Scan for the cell matching the given text and deliver its [x, y] coordinate at center. 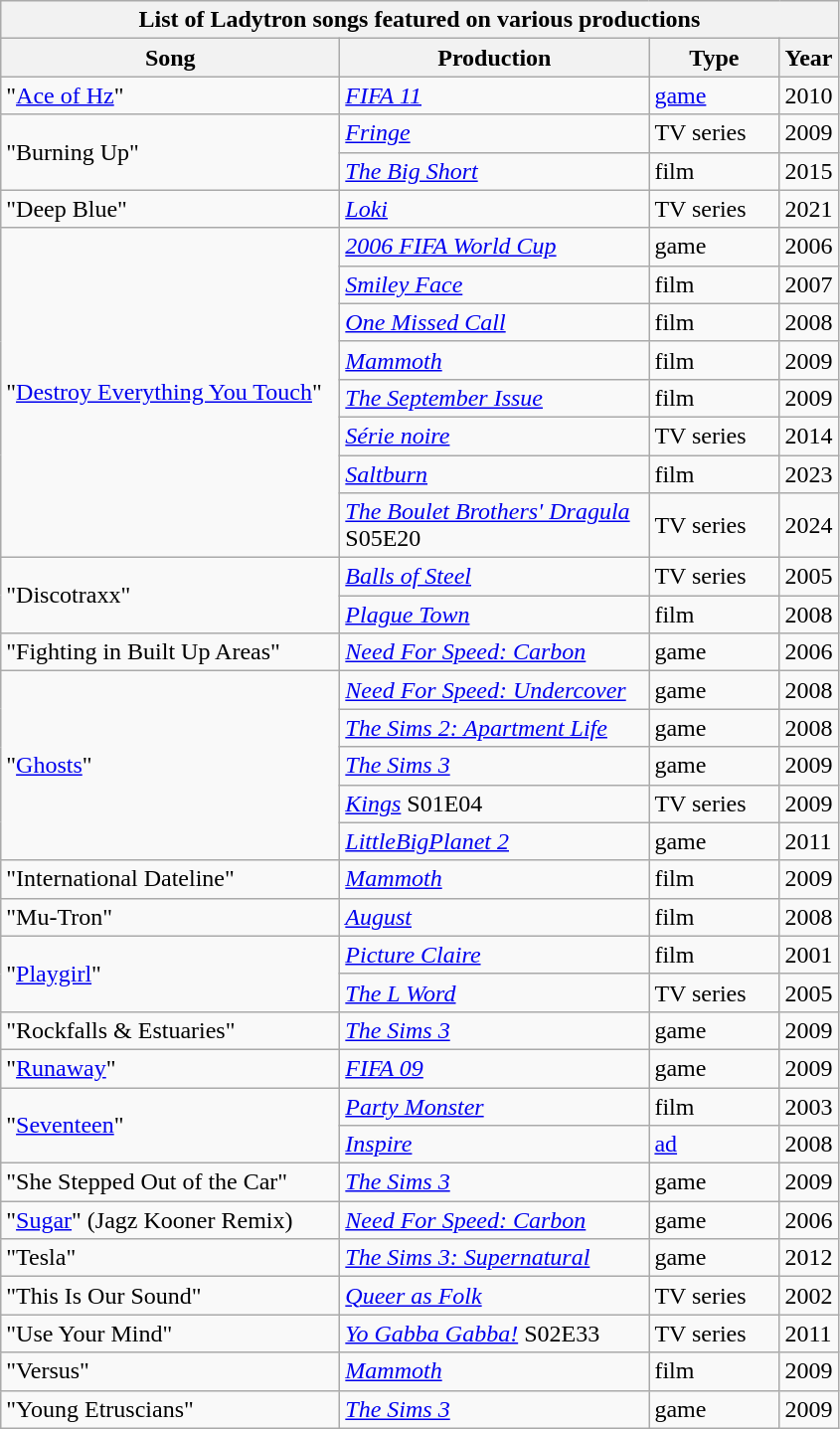
Smiley Face [495, 284]
FIFA 09 [495, 1068]
"Destroy Everything You Touch" [171, 393]
The Boulet Brothers' Dragula S05E20 [495, 525]
"Sugar" (Jagz Kooner Remix) [171, 1220]
The September Issue [495, 398]
Year [809, 58]
"Discotraxx" [171, 596]
2006 FIFA World Cup [495, 247]
Party Monster [495, 1107]
"Deep Blue" [171, 209]
Fringe [495, 133]
FIFA 11 [495, 95]
"International Dateline" [171, 879]
2021 [809, 209]
Série noire [495, 436]
"This Is Our Sound" [171, 1296]
2014 [809, 436]
The Sims 2: Apartment Life [495, 728]
The Big Short [495, 171]
"Use Your Mind" [171, 1334]
2002 [809, 1296]
"Young Etruscians" [171, 1409]
List of Ladytron songs featured on various productions [420, 20]
2001 [809, 955]
One Missed Call [495, 322]
Plague Town [495, 615]
"She Stepped Out of the Car" [171, 1182]
"Ghosts" [171, 766]
"Tesla" [171, 1258]
"Fighting in Built Up Areas" [171, 652]
2010 [809, 95]
Production [495, 58]
LittleBigPlanet 2 [495, 841]
Balls of Steel [495, 577]
Type [714, 58]
2007 [809, 284]
2012 [809, 1258]
"Ace of Hz" [171, 95]
Inspire [495, 1145]
2023 [809, 474]
The L Word [495, 992]
"Mu-Tron" [171, 917]
Need For Speed: Undercover [495, 690]
"Playgirl" [171, 974]
Queer as Folk [495, 1296]
Picture Claire [495, 955]
"Rockfalls & Estuaries" [171, 1030]
ad [714, 1145]
2003 [809, 1107]
"Seventeen" [171, 1126]
Loki [495, 209]
"Burning Up" [171, 152]
Saltburn [495, 474]
"Versus" [171, 1371]
Song [171, 58]
August [495, 917]
The Sims 3: Supernatural [495, 1258]
Yo Gabba Gabba! S02E33 [495, 1334]
"Runaway" [171, 1068]
Kings S01E04 [495, 804]
2015 [809, 171]
2024 [809, 525]
